Capture the cell that displays the provided text and extract its (X, Y) central coordinate. 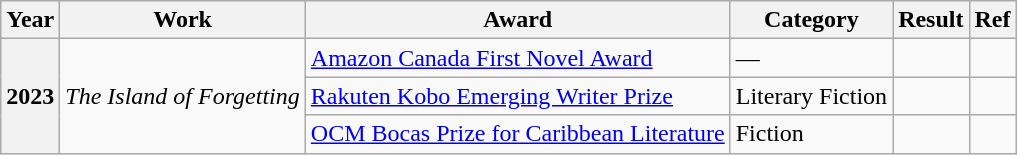
Ref (992, 20)
Fiction (811, 134)
Year (30, 20)
Amazon Canada First Novel Award (518, 58)
Result (931, 20)
Work (183, 20)
2023 (30, 96)
— (811, 58)
Category (811, 20)
OCM Bocas Prize for Caribbean Literature (518, 134)
Award (518, 20)
Literary Fiction (811, 96)
Rakuten Kobo Emerging Writer Prize (518, 96)
The Island of Forgetting (183, 96)
